From the cell containing the given text, extract its center point as [X, Y] coordinate. 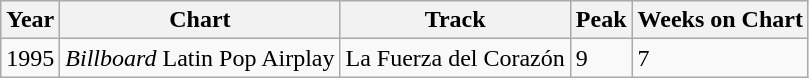
Billboard Latin Pop Airplay [200, 58]
Year [30, 20]
7 [720, 58]
Chart [200, 20]
Track [455, 20]
La Fuerza del Corazón [455, 58]
9 [601, 58]
Weeks on Chart [720, 20]
1995 [30, 58]
Peak [601, 20]
